From the cell containing the given text, extract its center point as [X, Y] coordinate. 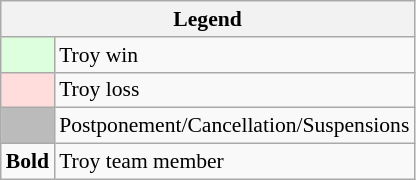
Bold [28, 162]
Troy loss [234, 90]
Troy team member [234, 162]
Troy win [234, 55]
Postponement/Cancellation/Suspensions [234, 126]
Legend [208, 19]
